From the cell containing the given text, extract its center point as [x, y] coordinate. 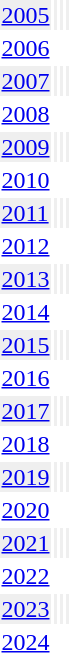
2021 [26, 543]
2006 [26, 48]
2012 [26, 246]
2020 [26, 510]
2015 [26, 345]
2011 [26, 213]
2019 [26, 477]
2010 [26, 180]
2018 [26, 444]
2008 [26, 114]
2007 [26, 81]
2017 [26, 411]
2023 [26, 609]
2022 [26, 576]
2009 [26, 147]
2013 [26, 279]
2014 [26, 312]
2005 [26, 15]
2016 [26, 378]
